From the cell containing the given text, extract its center point as [x, y] coordinate. 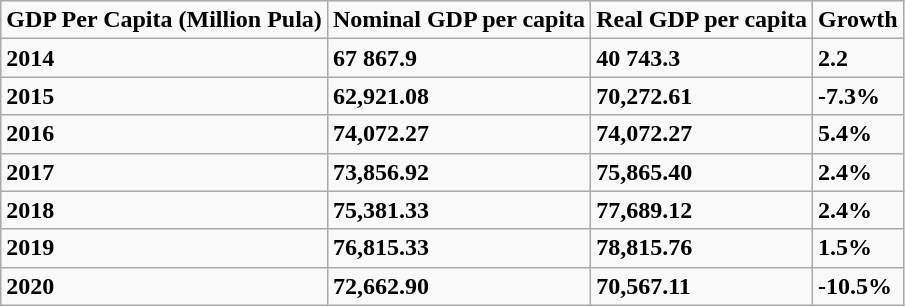
2019 [164, 248]
40 743.3 [702, 58]
2016 [164, 134]
2018 [164, 210]
76,815.33 [458, 248]
1.5% [858, 248]
2020 [164, 286]
75,865.40 [702, 172]
Nominal GDP per capita [458, 20]
78,815.76 [702, 248]
2015 [164, 96]
75,381.33 [458, 210]
5.4% [858, 134]
Real GDP per capita [702, 20]
2.2 [858, 58]
70,567.11 [702, 286]
-7.3% [858, 96]
2014 [164, 58]
62,921.08 [458, 96]
72,662.90 [458, 286]
-10.5% [858, 286]
GDP Per Capita (Million Pula) [164, 20]
70,272.61 [702, 96]
67 867.9 [458, 58]
73,856.92 [458, 172]
77,689.12 [702, 210]
Growth [858, 20]
2017 [164, 172]
